Pinpoint the cell where the given text exists, returning its (X, Y) midpoint coordinate. 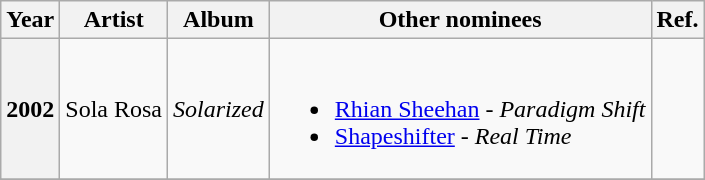
Sola Rosa (114, 109)
Other nominees (460, 20)
Ref. (678, 20)
Rhian Sheehan - Paradigm ShiftShapeshifter - Real Time (460, 109)
Album (219, 20)
2002 (30, 109)
Artist (114, 20)
Year (30, 20)
Solarized (219, 109)
